Output the [x, y] coordinate of the center of the cell containing the given text.  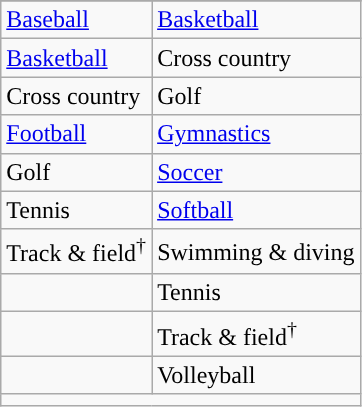
Volleyball [256, 375]
Gymnastics [256, 134]
Softball [256, 210]
Football [76, 134]
Swimming & diving [256, 252]
Soccer [256, 172]
Baseball [76, 20]
